Capture the cell that displays the provided text and extract its (x, y) central coordinate. 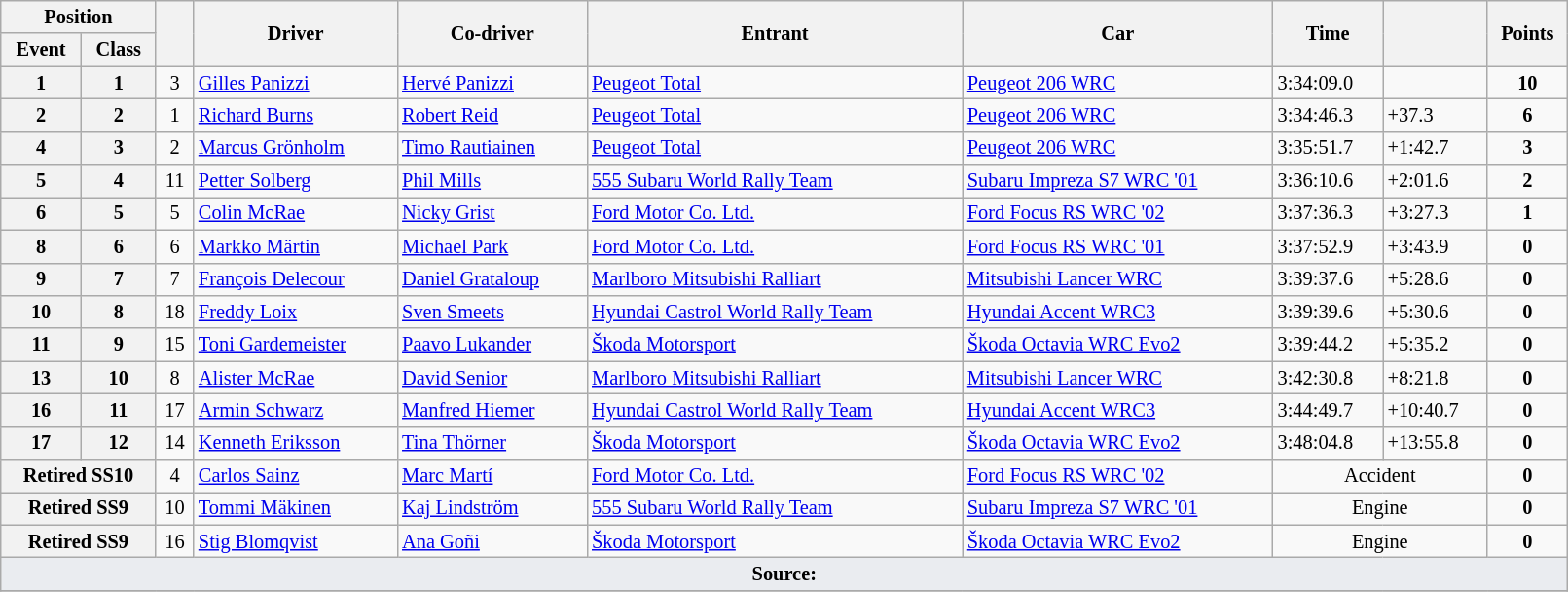
+3:43.9 (1435, 246)
Alister McRae (296, 378)
3:48:04.8 (1328, 443)
Toni Gardemeister (296, 345)
3:42:30.8 (1328, 378)
14 (175, 443)
3:34:46.3 (1328, 115)
David Senior (492, 378)
+13:55.8 (1435, 443)
Gilles Panizzi (296, 83)
Ana Goñi (492, 541)
Sven Smeets (492, 312)
Car (1117, 33)
Class (119, 50)
3:44:49.7 (1328, 410)
Co-driver (492, 33)
Markko Märtin (296, 246)
Marcus Grönholm (296, 148)
Retired SS10 (78, 476)
Kenneth Eriksson (296, 443)
Event (41, 50)
Phil Mills (492, 181)
Tina Thörner (492, 443)
Marc Martí (492, 476)
+5:28.6 (1435, 279)
15 (175, 345)
+37.3 (1435, 115)
François Delecour (296, 279)
+8:21.8 (1435, 378)
Nicky Grist (492, 213)
Source: (784, 573)
3:39:37.6 (1328, 279)
+5:30.6 (1435, 312)
Manfred Hiemer (492, 410)
13 (41, 378)
3:37:52.9 (1328, 246)
Freddy Loix (296, 312)
Daniel Grataloup (492, 279)
Accident (1380, 476)
+2:01.6 (1435, 181)
Michael Park (492, 246)
Tommi Mäkinen (296, 508)
3:39:44.2 (1328, 345)
3:34:09.0 (1328, 83)
Colin McRae (296, 213)
18 (175, 312)
3:39:39.6 (1328, 312)
+3:27.3 (1435, 213)
Position (78, 17)
3:37:36.3 (1328, 213)
+10:40.7 (1435, 410)
Richard Burns (296, 115)
12 (119, 443)
Points (1528, 33)
+1:42.7 (1435, 148)
Paavo Lukander (492, 345)
Robert Reid (492, 115)
Hervé Panizzi (492, 83)
3:35:51.7 (1328, 148)
Petter Solberg (296, 181)
Entrant (775, 33)
Ford Focus RS WRC '01 (1117, 246)
Time (1328, 33)
Timo Rautiainen (492, 148)
Stig Blomqvist (296, 541)
Armin Schwarz (296, 410)
3:36:10.6 (1328, 181)
+5:35.2 (1435, 345)
Kaj Lindström (492, 508)
Carlos Sainz (296, 476)
Driver (296, 33)
